From the cell containing the given text, extract its center point as [X, Y] coordinate. 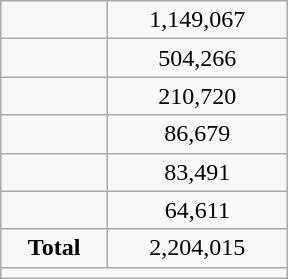
2,204,015 [197, 248]
1,149,067 [197, 20]
64,611 [197, 210]
83,491 [197, 172]
Total [54, 248]
210,720 [197, 96]
86,679 [197, 134]
504,266 [197, 58]
